Capture the cell that displays the provided text and extract its [x, y] central coordinate. 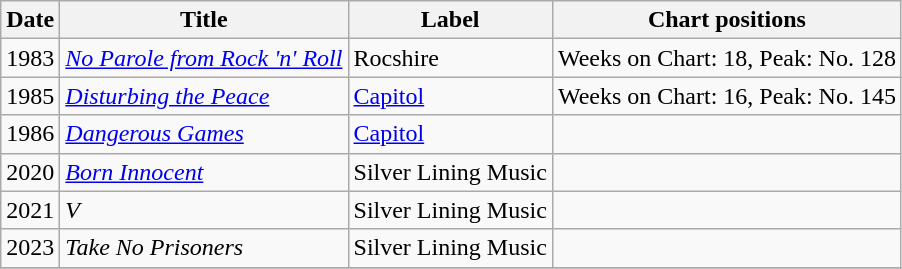
Chart positions [726, 20]
No Parole from Rock 'n' Roll [204, 58]
Weeks on Chart: 16, Peak: No. 145 [726, 96]
Born Innocent [204, 172]
1983 [30, 58]
1986 [30, 134]
Dangerous Games [204, 134]
Date [30, 20]
2020 [30, 172]
2021 [30, 210]
Take No Prisoners [204, 248]
1985 [30, 96]
Rocshire [450, 58]
V [204, 210]
2023 [30, 248]
Label [450, 20]
Weeks on Chart: 18, Peak: No. 128 [726, 58]
Disturbing the Peace [204, 96]
Title [204, 20]
